Find where the given text appears and provide that cell's center as [x, y] coordinate. 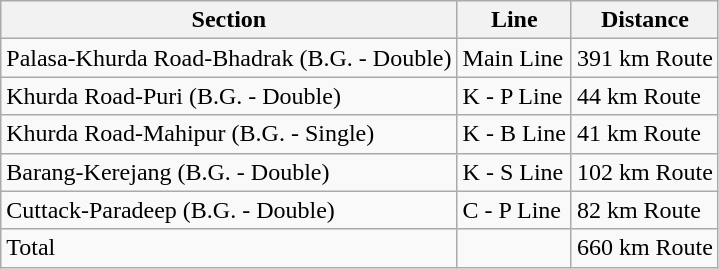
Khurda Road-Mahipur (B.G. - Single) [229, 134]
Palasa-Khurda Road-Bhadrak (B.G. - Double) [229, 58]
C - P Line [514, 210]
Barang-Kerejang (B.G. - Double) [229, 172]
82 km Route [644, 210]
Khurda Road-Puri (B.G. - Double) [229, 96]
44 km Route [644, 96]
Cuttack-Paradeep (B.G. - Double) [229, 210]
41 km Route [644, 134]
Section [229, 20]
Distance [644, 20]
Line [514, 20]
391 km Route [644, 58]
K - B Line [514, 134]
K - S Line [514, 172]
102 km Route [644, 172]
660 km Route [644, 248]
Main Line [514, 58]
K - P Line [514, 96]
Total [229, 248]
